Output the (x, y) coordinate of the center of the cell containing the given text.  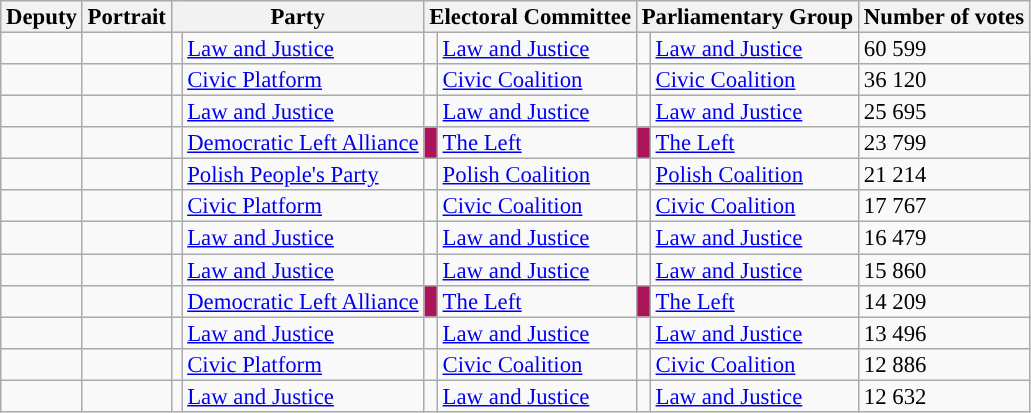
Polish People's Party (303, 175)
14 209 (944, 301)
Electoral Committee (530, 17)
21 214 (944, 175)
12 886 (944, 364)
12 632 (944, 396)
15 860 (944, 270)
25 695 (944, 112)
13 496 (944, 333)
Parliamentary Group (747, 17)
Party (298, 17)
Portrait (126, 17)
17 767 (944, 206)
16 479 (944, 238)
Number of votes (944, 17)
60 599 (944, 49)
23 799 (944, 143)
36 120 (944, 80)
Deputy (42, 17)
